Return [X, Y] of the center of cell containing provided text 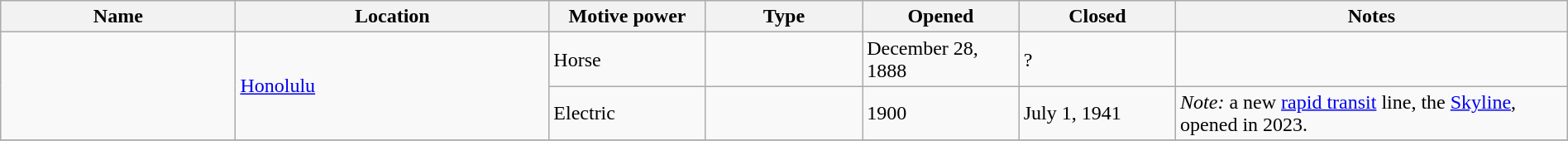
Type [784, 17]
Location [392, 17]
Opened [941, 17]
December 28, 1888 [941, 60]
Honolulu [392, 86]
1900 [941, 113]
Horse [627, 60]
Name [118, 17]
? [1097, 60]
Notes [1372, 17]
July 1, 1941 [1097, 113]
Closed [1097, 17]
Note: a new rapid transit line, the Skyline, opened in 2023. [1372, 113]
Motive power [627, 17]
Electric [627, 113]
